Find where the given text appears and provide that cell's center as (x, y) coordinate. 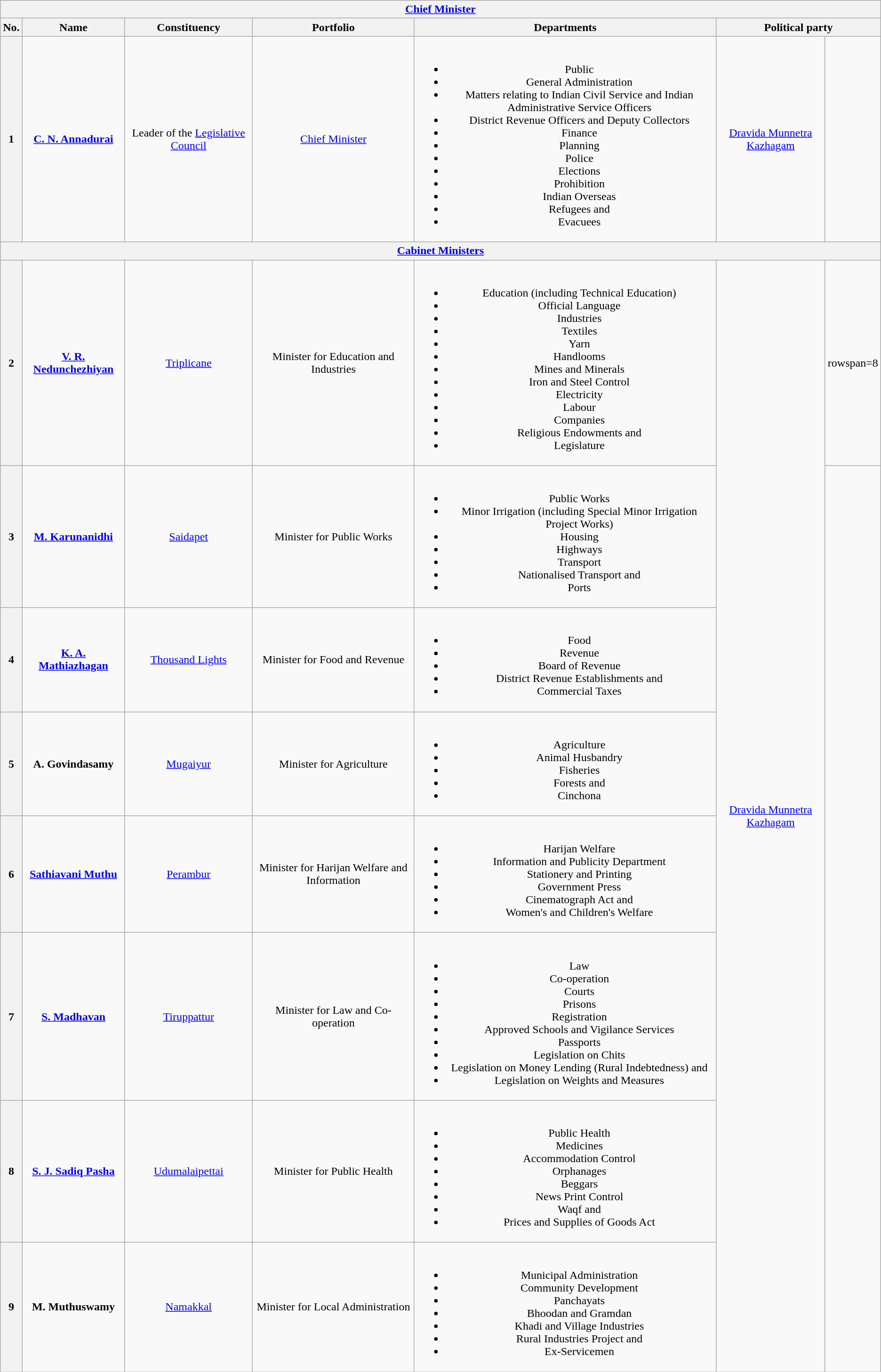
FoodRevenueBoard of RevenueDistrict Revenue Establishments andCommercial Taxes (565, 660)
A. Govindasamy (73, 763)
Public HealthMedicinesAccommodation ControlOrphanagesBeggarsNews Print ControlWaqf andPrices and Supplies of Goods Act (565, 1171)
Departments (565, 27)
Minister for Agriculture (334, 763)
S. Madhavan (73, 1016)
Leader of the Legislative Council (189, 139)
Namakkal (189, 1307)
Minister for Public Health (334, 1171)
Minister for Food and Revenue (334, 660)
Triplicane (189, 362)
5 (11, 763)
Harijan WelfareInformation and Publicity DepartmentStationery and PrintingGovernment PressCinematograph Act andWomen's and Children's Welfare (565, 874)
Sathiavani Muthu (73, 874)
8 (11, 1171)
Tiruppattur (189, 1016)
1 (11, 139)
Public WorksMinor Irrigation (including Special Minor Irrigation Project Works)HousingHighwaysTransportNationalised Transport andPorts (565, 537)
V. R. Nedunchezhiyan (73, 362)
Constituency (189, 27)
Minister for Local Administration (334, 1307)
Portfolio (334, 27)
9 (11, 1307)
Thousand Lights (189, 660)
Name (73, 27)
C. N. Annadurai (73, 139)
No. (11, 27)
Cabinet Ministers (440, 251)
2 (11, 362)
Minister for Law and Co-operation (334, 1016)
Minister for Public Works (334, 537)
AgricultureAnimal HusbandryFisheriesForests andCinchona (565, 763)
Mugaiyur (189, 763)
Political party (799, 27)
3 (11, 537)
M. Muthuswamy (73, 1307)
7 (11, 1016)
S. J. Sadiq Pasha (73, 1171)
Udumalaipettai (189, 1171)
6 (11, 874)
rowspan=8 (853, 362)
Municipal AdministrationCommunity DevelopmentPanchayatsBhoodan and GramdanKhadi and Village IndustriesRural Industries Project andEx-Servicemen (565, 1307)
M. Karunanidhi (73, 537)
Minister for Education and Industries (334, 362)
Saidapet (189, 537)
K. A. Mathiazhagan (73, 660)
Perambur (189, 874)
4 (11, 660)
Minister for Harijan Welfare and Information (334, 874)
